Identify which cell holds the provided text, then report its (x, y) central coordinate. 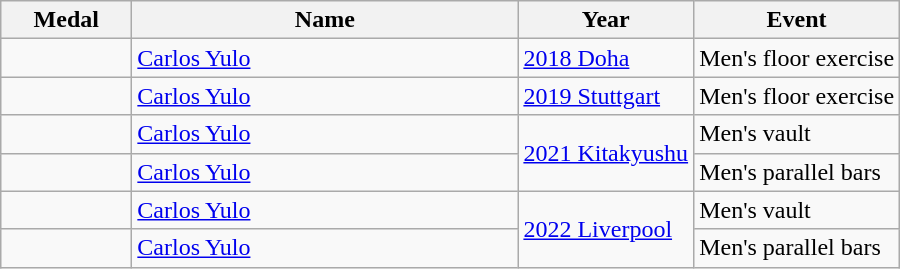
Medal (66, 20)
2022 Liverpool (606, 229)
2019 Stuttgart (606, 96)
2018 Doha (606, 58)
2021 Kitakyushu (606, 153)
Year (606, 20)
Name (325, 20)
Event (797, 20)
